Extract the (x, y) coordinate from the center of the cell holding the provided text.  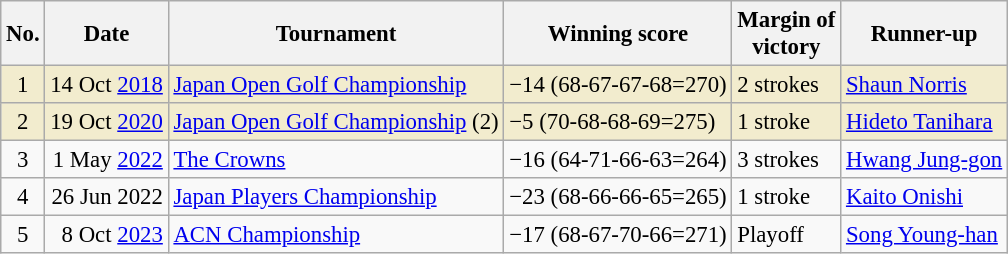
Hwang Jung-gon (924, 160)
No. (23, 34)
Kaito Onishi (924, 197)
3 strokes (786, 160)
2 strokes (786, 85)
Song Young-han (924, 235)
8 Oct 2023 (106, 235)
Playoff (786, 235)
Shaun Norris (924, 85)
The Crowns (336, 160)
Runner-up (924, 34)
Hideto Tanihara (924, 122)
−5 (70-68-68-69=275) (618, 122)
Date (106, 34)
ACN Championship (336, 235)
5 (23, 235)
Winning score (618, 34)
19 Oct 2020 (106, 122)
−16 (64-71-66-63=264) (618, 160)
Japan Open Golf Championship (336, 85)
Tournament (336, 34)
4 (23, 197)
26 Jun 2022 (106, 197)
Margin ofvictory (786, 34)
2 (23, 122)
Japan Open Golf Championship (2) (336, 122)
1 (23, 85)
−14 (68-67-67-68=270) (618, 85)
3 (23, 160)
1 May 2022 (106, 160)
Japan Players Championship (336, 197)
14 Oct 2018 (106, 85)
−23 (68-66-66-65=265) (618, 197)
−17 (68-67-70-66=271) (618, 235)
